For the text-containing cell, return its midpoint in [x, y] coordinate format. 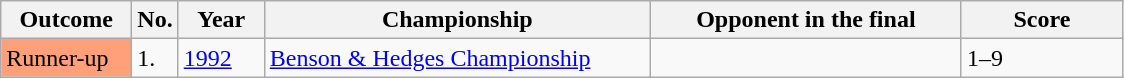
Opponent in the final [806, 20]
Championship [457, 20]
Outcome [66, 20]
1. [155, 58]
1992 [221, 58]
1–9 [1042, 58]
Runner-up [66, 58]
Benson & Hedges Championship [457, 58]
Score [1042, 20]
Year [221, 20]
No. [155, 20]
